Extract the (x, y) coordinate from the center of the cell holding the provided text.  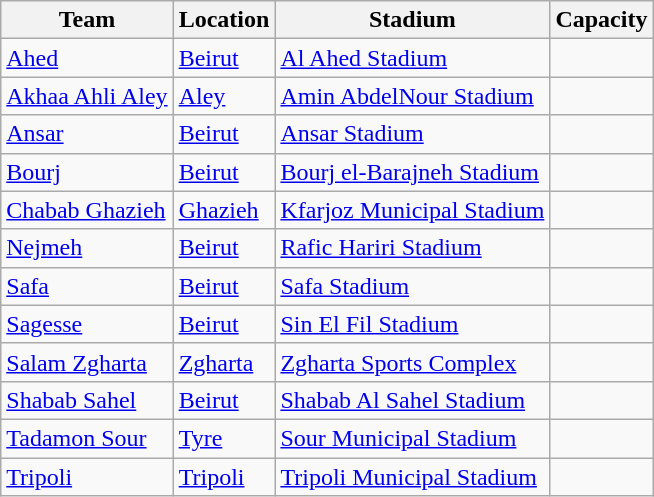
Shabab Al Sahel Stadium (412, 400)
Bourj el-Barajneh Stadium (412, 172)
Tyre (224, 438)
Tadamon Sour (87, 438)
Kfarjoz Municipal Stadium (412, 210)
Sour Municipal Stadium (412, 438)
Aley (224, 96)
Salam Zgharta (87, 362)
Amin AbdelNour Stadium (412, 96)
Zgharta Sports Complex (412, 362)
Ahed (87, 58)
Akhaa Ahli Aley (87, 96)
Chabab Ghazieh (87, 210)
Bourj (87, 172)
Tripoli Municipal Stadium (412, 477)
Location (224, 20)
Sin El Fil Stadium (412, 324)
Safa Stadium (412, 286)
Nejmeh (87, 248)
Al Ahed Stadium (412, 58)
Shabab Sahel (87, 400)
Capacity (602, 20)
Ansar Stadium (412, 134)
Rafic Hariri Stadium (412, 248)
Sagesse (87, 324)
Zgharta (224, 362)
Stadium (412, 20)
Safa (87, 286)
Team (87, 20)
Ansar (87, 134)
Ghazieh (224, 210)
